Detect which cell encompasses the target text, then output its [x, y] center coordinate. 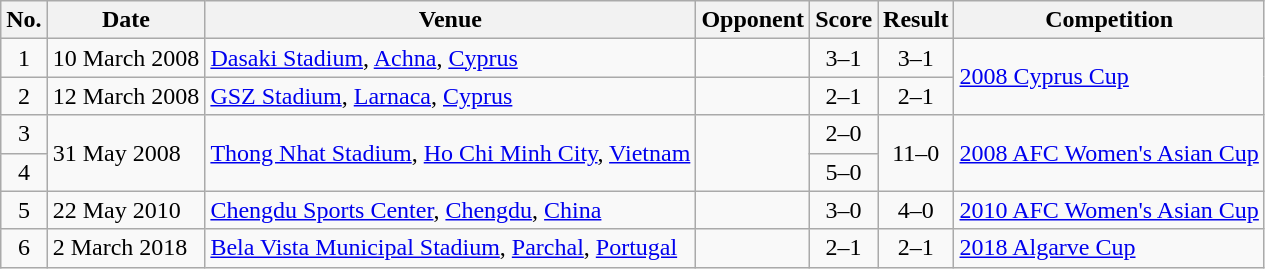
12 March 2008 [126, 96]
2 [24, 96]
No. [24, 20]
22 May 2010 [126, 210]
GSZ Stadium, Larnaca, Cyprus [450, 96]
Date [126, 20]
4–0 [916, 210]
2018 Algarve Cup [1109, 248]
2008 Cyprus Cup [1109, 77]
6 [24, 248]
5 [24, 210]
Thong Nhat Stadium, Ho Chi Minh City, Vietnam [450, 153]
Dasaki Stadium, Achna, Cyprus [450, 58]
2008 AFC Women's Asian Cup [1109, 153]
2 March 2018 [126, 248]
31 May 2008 [126, 153]
2010 AFC Women's Asian Cup [1109, 210]
Competition [1109, 20]
5–0 [844, 172]
3 [24, 134]
11–0 [916, 153]
4 [24, 172]
3–0 [844, 210]
Bela Vista Municipal Stadium, Parchal, Portugal [450, 248]
10 March 2008 [126, 58]
Chengdu Sports Center, Chengdu, China [450, 210]
Score [844, 20]
Opponent [753, 20]
1 [24, 58]
2–0 [844, 134]
Venue [450, 20]
Result [916, 20]
